From the cell containing the given text, extract its center point as (X, Y) coordinate. 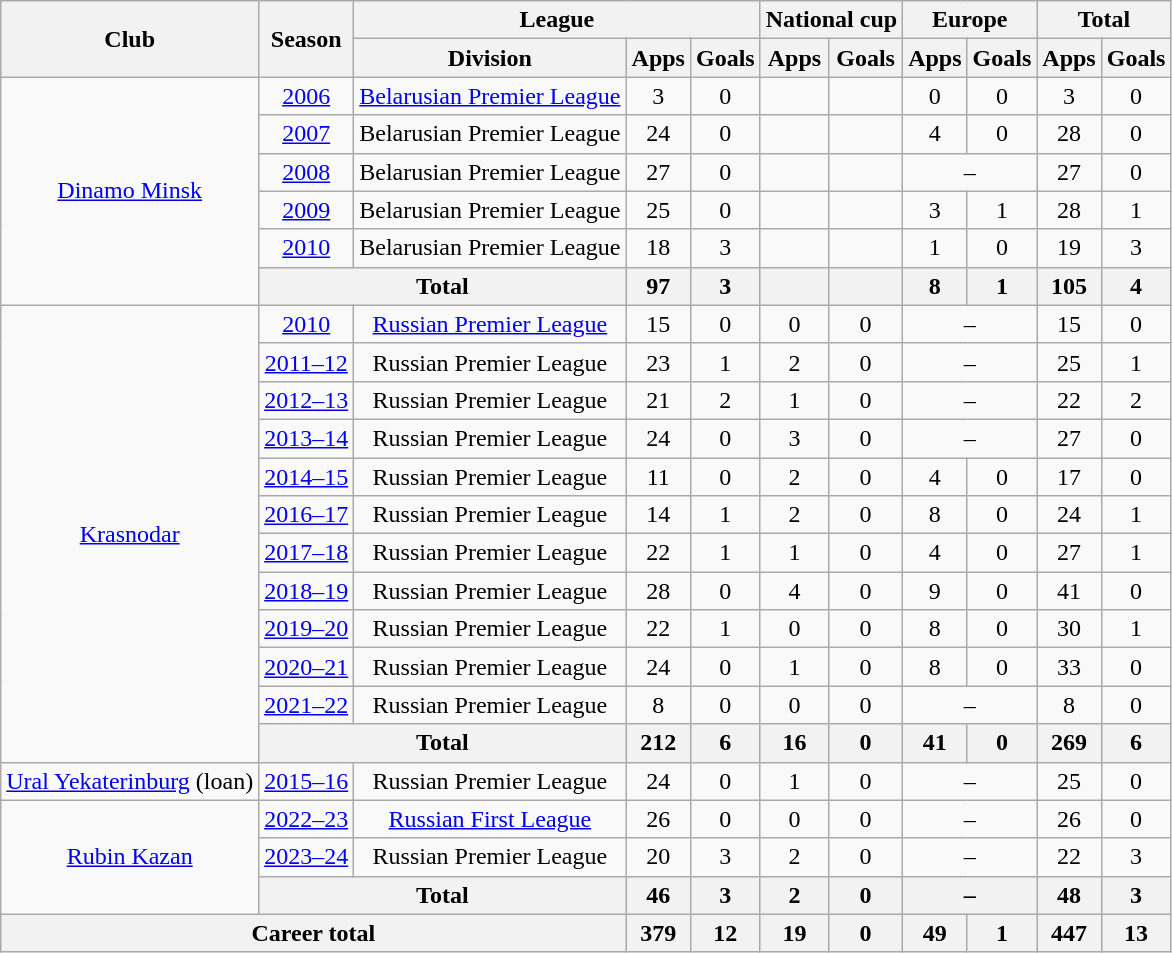
2016–17 (306, 515)
Krasnodar (130, 534)
Season (306, 39)
21 (658, 400)
13 (1136, 933)
2017–18 (306, 553)
447 (1069, 933)
2012–13 (306, 400)
30 (1069, 629)
16 (794, 743)
Europe (970, 20)
269 (1069, 743)
2014–15 (306, 477)
2020–21 (306, 667)
379 (658, 933)
National cup (831, 20)
105 (1069, 286)
12 (725, 933)
2006 (306, 96)
Dinamo Minsk (130, 191)
2023–24 (306, 857)
14 (658, 515)
46 (658, 895)
33 (1069, 667)
Club (130, 39)
2009 (306, 210)
97 (658, 286)
2007 (306, 134)
Russian First League (490, 819)
2015–16 (306, 781)
2021–22 (306, 705)
48 (1069, 895)
17 (1069, 477)
49 (935, 933)
2019–20 (306, 629)
9 (935, 591)
2018–19 (306, 591)
Division (490, 58)
2013–14 (306, 438)
20 (658, 857)
Rubin Kazan (130, 857)
2011–12 (306, 362)
18 (658, 248)
11 (658, 477)
212 (658, 743)
2008 (306, 172)
23 (658, 362)
Ural Yekaterinburg (loan) (130, 781)
Career total (314, 933)
2022–23 (306, 819)
League (557, 20)
